Extract the (X, Y) coordinate from the center of the cell holding the provided text.  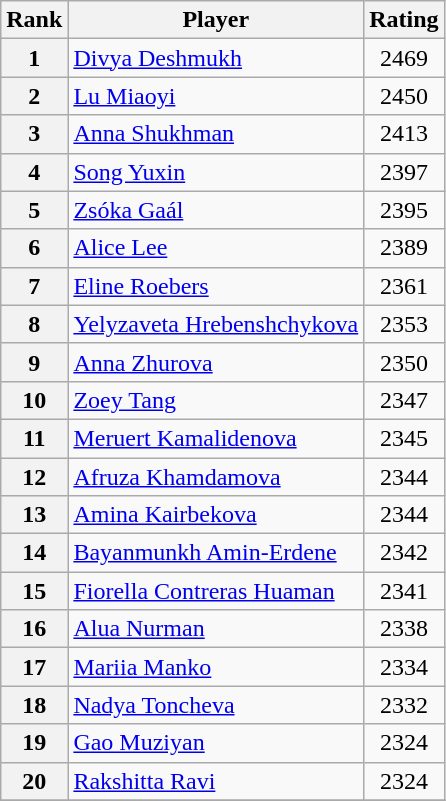
2350 (404, 362)
3 (34, 134)
Alua Nurman (216, 629)
2469 (404, 58)
Mariia Manko (216, 667)
19 (34, 743)
5 (34, 210)
Bayanmunkh Amin-Erdene (216, 553)
2341 (404, 591)
Zoey Tang (216, 400)
Song Yuxin (216, 172)
Rank (34, 20)
2342 (404, 553)
2353 (404, 324)
2389 (404, 248)
2345 (404, 438)
Lu Miaoyi (216, 96)
4 (34, 172)
2 (34, 96)
9 (34, 362)
2413 (404, 134)
Zsóka Gaál (216, 210)
8 (34, 324)
12 (34, 477)
2338 (404, 629)
2395 (404, 210)
2334 (404, 667)
6 (34, 248)
1 (34, 58)
Rating (404, 20)
Fiorella Contreras Huaman (216, 591)
2450 (404, 96)
Meruert Kamalidenova (216, 438)
Yelyzaveta Hrebenshchykova (216, 324)
Alice Lee (216, 248)
Player (216, 20)
16 (34, 629)
10 (34, 400)
Anna Zhurova (216, 362)
Divya Deshmukh (216, 58)
17 (34, 667)
Gao Muziyan (216, 743)
2347 (404, 400)
11 (34, 438)
2332 (404, 705)
Amina Kairbekova (216, 515)
Rakshitta Ravi (216, 781)
Afruza Khamdamova (216, 477)
2361 (404, 286)
18 (34, 705)
7 (34, 286)
15 (34, 591)
20 (34, 781)
2397 (404, 172)
Nadya Toncheva (216, 705)
Anna Shukhman (216, 134)
Eline Roebers (216, 286)
13 (34, 515)
14 (34, 553)
